Capture the cell that displays the provided text and extract its [X, Y] central coordinate. 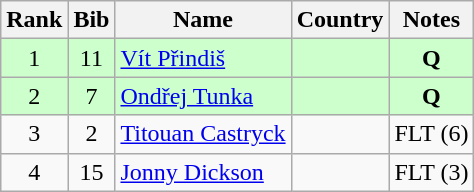
1 [34, 58]
Ondřej Tunka [203, 96]
FLT (3) [432, 172]
Jonny Dickson [203, 172]
Notes [432, 20]
Country [340, 20]
Vít Přindiš [203, 58]
Rank [34, 20]
FLT (6) [432, 134]
3 [34, 134]
Name [203, 20]
Titouan Castryck [203, 134]
7 [92, 96]
Bib [92, 20]
11 [92, 58]
4 [34, 172]
15 [92, 172]
